Determine the [x, y] coordinate at the center of the cell enclosing the given text.  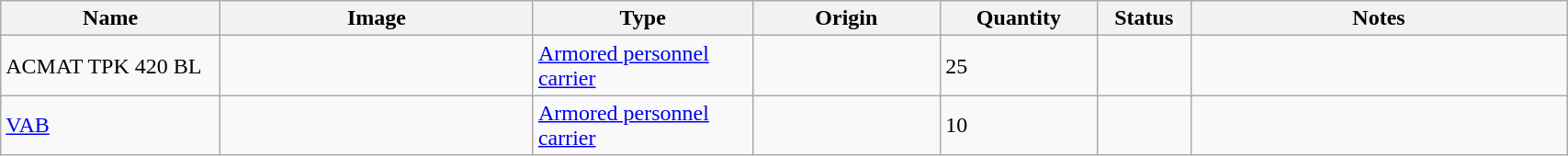
10 [1019, 125]
VAB [110, 125]
Notes [1378, 18]
Quantity [1019, 18]
Status [1144, 18]
25 [1019, 66]
ACMAT TPK 420 BL [110, 66]
Origin [847, 18]
Type [643, 18]
Image [377, 18]
Name [110, 18]
